Capture the cell that displays the provided text and extract its [x, y] central coordinate. 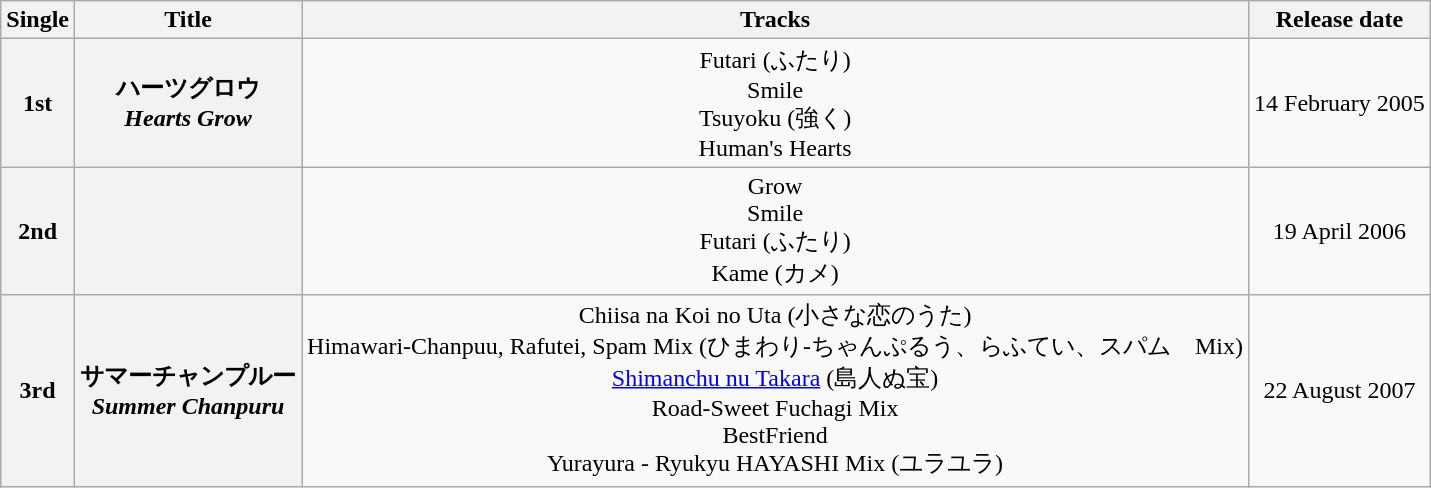
3rd [38, 390]
Title [188, 20]
Tracks [776, 20]
サマーチャンプルー Summer Chanpuru [188, 390]
1st [38, 103]
22 August 2007 [1340, 390]
2nd [38, 231]
Release date [1340, 20]
19 April 2006 [1340, 231]
Single [38, 20]
14 February 2005 [1340, 103]
Grow Smile Futari (ふたり) Kame (カメ) [776, 231]
ハーツグロウ Hearts Grow [188, 103]
Futari (ふたり) Smile Tsuyoku (強く) Human's Hearts [776, 103]
